Detect which cell encompasses the target text, then output its (x, y) center coordinate. 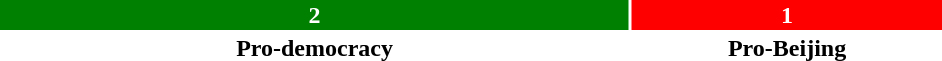
2 (314, 15)
1 (787, 15)
